Locate the cell with the specified text and output its (x, y) center coordinate. 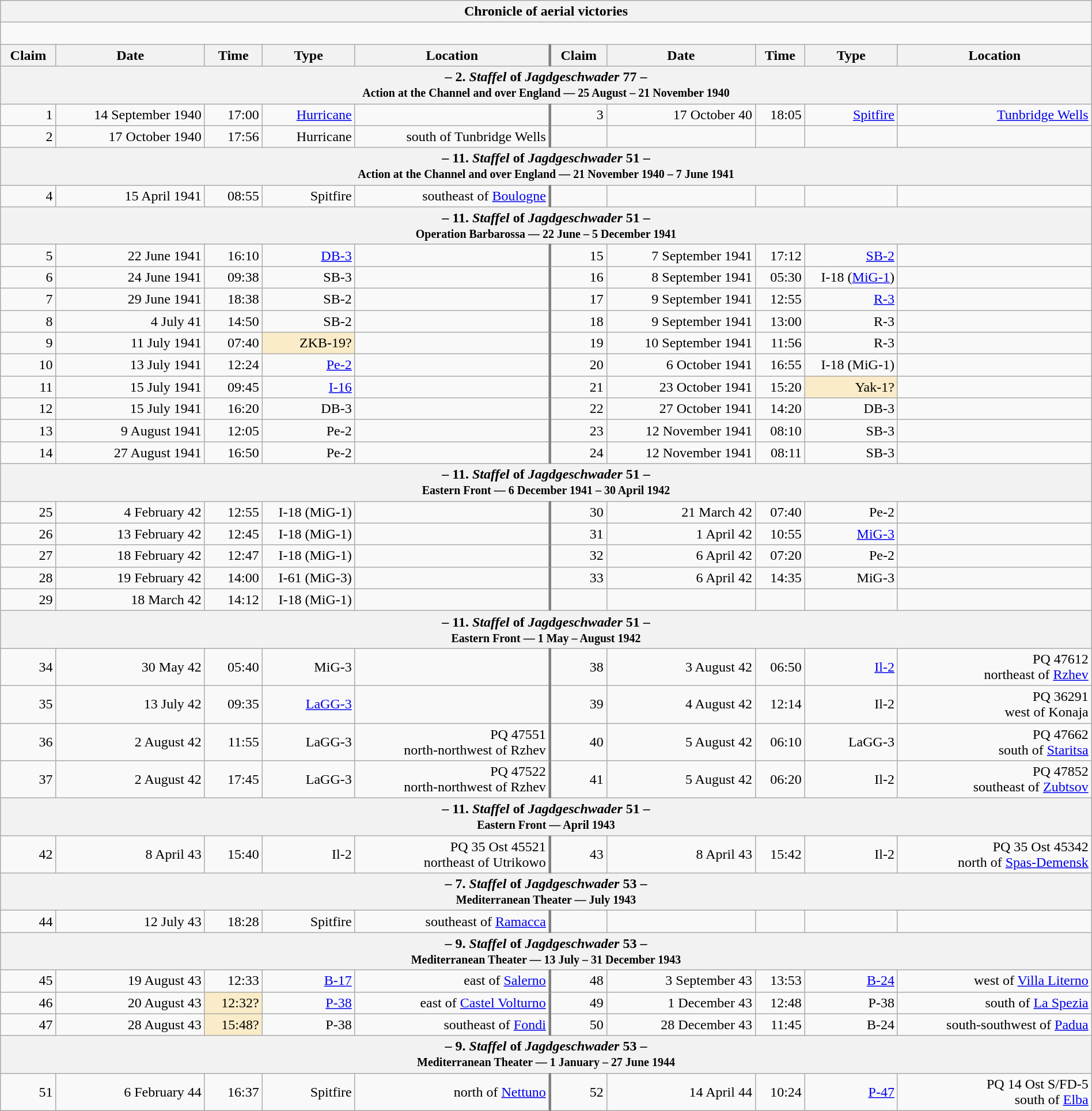
17 October 40 (681, 115)
35 (28, 704)
12:24 (233, 365)
06:20 (780, 780)
33 (578, 578)
Chronicle of aerial victories (546, 12)
16:50 (233, 453)
17:56 (233, 136)
16 (578, 277)
3 August 42 (681, 667)
– 11. Staffel of Jagdgeschwader 51 –Eastern Front — 6 December 1941 – 30 April 1942 (546, 483)
15:48? (233, 1025)
6 February 44 (130, 1092)
I-61 (MiG-3) (309, 578)
16:20 (233, 409)
– 9. Staffel of Jagdgeschwader 53 –Mediterranean Theater — 1 January – 27 June 1944 (546, 1054)
09:35 (233, 704)
4 July 41 (130, 321)
22 (578, 409)
southeast of Boulogne (453, 196)
28 December 43 (681, 1025)
12 (28, 409)
5 (28, 255)
18 February 42 (130, 556)
05:30 (780, 277)
32 (578, 556)
12:14 (780, 704)
– 2. Staffel of Jagdgeschwader 77 –Action at the Channel and over England — 25 August – 21 November 1940 (546, 85)
06:10 (780, 742)
14:00 (233, 578)
PQ 35 Ost 45342 north of Spas-Demensk (994, 855)
15 April 1941 (130, 196)
12:47 (233, 556)
15:20 (780, 387)
18:28 (233, 922)
17:45 (233, 780)
12:48 (780, 1003)
– 9. Staffel of Jagdgeschwader 53 –Mediterranean Theater — 13 July – 31 December 1943 (546, 951)
2 (28, 136)
11 July 1941 (130, 343)
30 May 42 (130, 667)
1 April 42 (681, 534)
29 June 1941 (130, 299)
08:10 (780, 431)
13 July 42 (130, 704)
13 (28, 431)
14 April 44 (681, 1092)
25 (28, 512)
27 (28, 556)
36 (28, 742)
30 (578, 512)
31 (578, 534)
42 (28, 855)
17:00 (233, 115)
08:55 (233, 196)
– 11. Staffel of Jagdgeschwader 51 –Action at the Channel and over England — 21 November 1940 – 7 June 1941 (546, 166)
47 (28, 1025)
08:11 (780, 453)
13 February 42 (130, 534)
22 June 1941 (130, 255)
north of Nettuno (453, 1092)
24 (578, 453)
14:20 (780, 409)
P-47 (851, 1092)
43 (578, 855)
south-southwest of Padua (994, 1025)
south of La Spezia (994, 1003)
41 (578, 780)
13 July 1941 (130, 365)
– 11. Staffel of Jagdgeschwader 51 –Operation Barbarossa — 22 June – 5 December 1941 (546, 226)
Yak-1? (851, 387)
50 (578, 1025)
1 December 43 (681, 1003)
east of Castel Volturno (453, 1003)
18 March 42 (130, 600)
49 (578, 1003)
20 August 43 (130, 1003)
52 (578, 1092)
9 (28, 343)
11:45 (780, 1025)
16:10 (233, 255)
– 7. Staffel of Jagdgeschwader 53 –Mediterranean Theater — July 1943 (546, 892)
10 (28, 365)
16:37 (233, 1092)
12:32? (233, 1003)
09:45 (233, 387)
37 (28, 780)
PQ 47852 southeast of Zubtsov (994, 780)
8 September 1941 (681, 277)
PQ 47551 north-northwest of Rzhev (453, 742)
3 (578, 115)
14 (28, 453)
I-16 (309, 387)
46 (28, 1003)
3 September 43 (681, 981)
26 (28, 534)
18:38 (233, 299)
– 11. Staffel of Jagdgeschwader 51 –Eastern Front — April 1943 (546, 817)
14:12 (233, 600)
21 March 42 (681, 512)
10:55 (780, 534)
07:20 (780, 556)
11:55 (233, 742)
southeast of Fondi (453, 1025)
PQ 47612 northeast of Rzhev (994, 667)
15:42 (780, 855)
17 (578, 299)
19 February 42 (130, 578)
east of Salerno (453, 981)
12:05 (233, 431)
12:33 (233, 981)
15 (578, 255)
PQ 47662 south of Staritsa (994, 742)
west of Villa Literno (994, 981)
14:35 (780, 578)
4 August 42 (681, 704)
B-17 (309, 981)
51 (28, 1092)
PQ 36291 west of Konaja (994, 704)
05:40 (233, 667)
19 August 43 (130, 981)
48 (578, 981)
12:45 (233, 534)
13:00 (780, 321)
27 August 1941 (130, 453)
6 October 1941 (681, 365)
4 February 42 (130, 512)
18:05 (780, 115)
PQ 35 Ost 45521 northeast of Utrikowo (453, 855)
7 September 1941 (681, 255)
14 September 1940 (130, 115)
13:53 (780, 981)
23 (578, 431)
27 October 1941 (681, 409)
21 (578, 387)
44 (28, 922)
29 (28, 600)
10:24 (780, 1092)
40 (578, 742)
24 June 1941 (130, 277)
28 August 43 (130, 1025)
19 (578, 343)
38 (578, 667)
16:55 (780, 365)
45 (28, 981)
14:50 (233, 321)
9 August 1941 (130, 431)
11:56 (780, 343)
1 (28, 115)
south of Tunbridge Wells (453, 136)
4 (28, 196)
09:38 (233, 277)
6 (28, 277)
34 (28, 667)
PQ 14 Ost S/FD-5south of Elba (994, 1092)
20 (578, 365)
17 October 1940 (130, 136)
06:50 (780, 667)
23 October 1941 (681, 387)
18 (578, 321)
PQ 47522 north-northwest of Rzhev (453, 780)
11 (28, 387)
southeast of Ramacca (453, 922)
8 (28, 321)
Tunbridge Wells (994, 115)
17:12 (780, 255)
12 July 43 (130, 922)
7 (28, 299)
39 (578, 704)
– 11. Staffel of Jagdgeschwader 51 –Eastern Front — 1 May – August 1942 (546, 629)
ZKB-19? (309, 343)
28 (28, 578)
10 September 1941 (681, 343)
15:40 (233, 855)
